From the cell containing the given text, extract its center point as (x, y) coordinate. 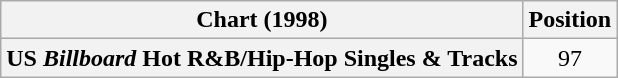
US Billboard Hot R&B/Hip-Hop Singles & Tracks (262, 58)
Chart (1998) (262, 20)
97 (570, 58)
Position (570, 20)
